Identify which cell holds the provided text, then report its [x, y] central coordinate. 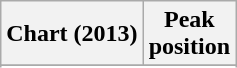
Peakposition [189, 34]
Chart (2013) [72, 34]
